Determine the [x, y] coordinate at the center of the cell enclosing the given text.  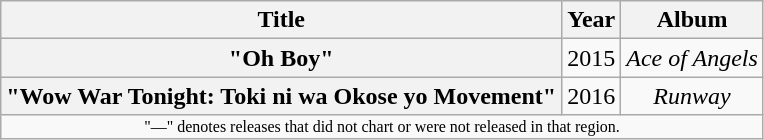
"Oh Boy" [282, 58]
2015 [592, 58]
Title [282, 20]
2016 [592, 96]
Runway [692, 96]
"—" denotes releases that did not chart or were not released in that region. [382, 127]
Ace of Angels [692, 58]
"Wow War Tonight: Toki ni wa Okose yo Movement" [282, 96]
Year [592, 20]
Album [692, 20]
